Search for the cell housing the specified text and yield its (x, y) center coordinate. 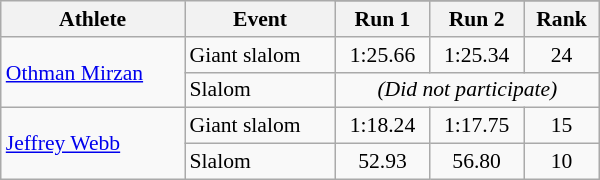
Run 1 (382, 19)
1:25.34 (477, 55)
Jeffrey Webb (93, 144)
15 (562, 126)
Run 2 (477, 19)
56.80 (477, 162)
10 (562, 162)
(Did not participate) (467, 90)
Othman Mirzan (93, 72)
1:25.66 (382, 55)
52.93 (382, 162)
Athlete (93, 19)
1:17.75 (477, 126)
Event (260, 19)
Rank (562, 19)
1:18.24 (382, 126)
24 (562, 55)
